Determine the (x, y) coordinate at the center of the cell enclosing the given text.  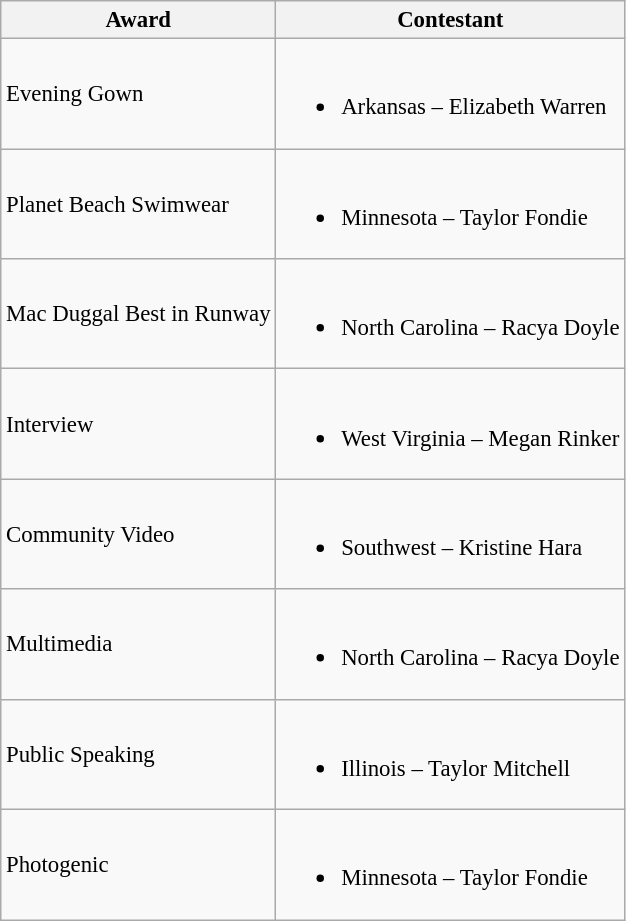
Photogenic (138, 865)
Illinois – Taylor Mitchell (450, 754)
Community Video (138, 534)
Mac Duggal Best in Runway (138, 314)
Multimedia (138, 644)
Contestant (450, 20)
Planet Beach Swimwear (138, 204)
West Virginia – Megan Rinker (450, 424)
Award (138, 20)
Southwest – Kristine Hara (450, 534)
Interview (138, 424)
Public Speaking (138, 754)
Evening Gown (138, 94)
Arkansas – Elizabeth Warren (450, 94)
